Extract the (x, y) coordinate from the center of the cell holding the provided text.  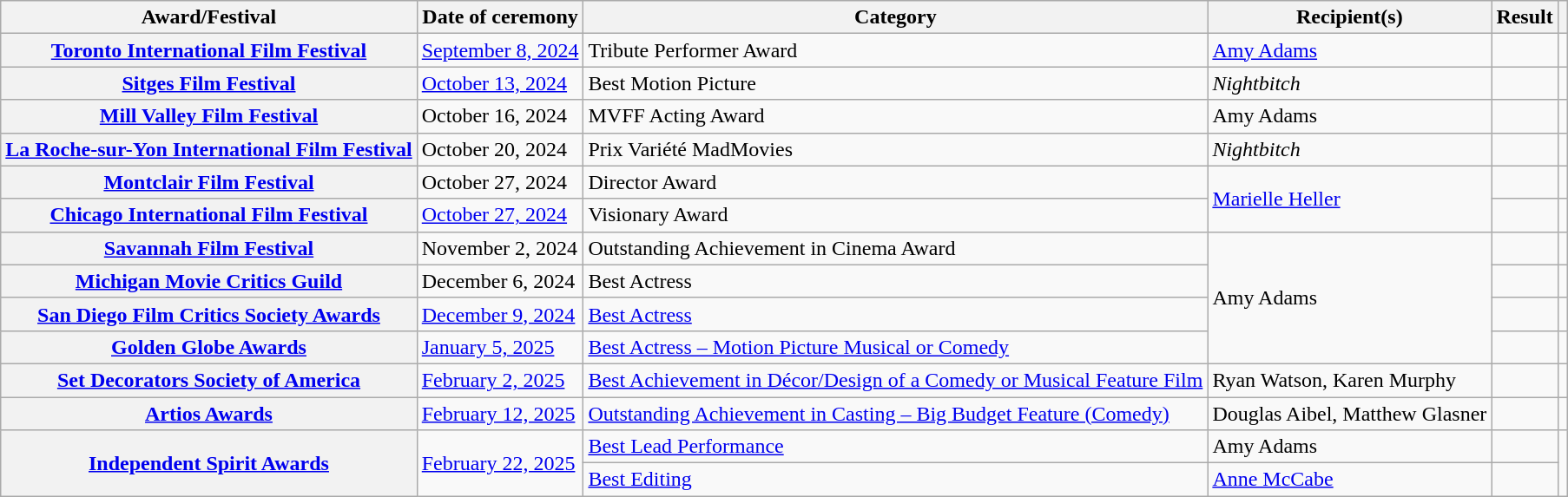
October 20, 2024 (500, 149)
December 9, 2024 (500, 314)
December 6, 2024 (500, 281)
Douglas Aibel, Matthew Glasner (1349, 414)
Sitges Film Festival (208, 83)
Outstanding Achievement in Cinema Award (896, 248)
Best Motion Picture (896, 83)
February 12, 2025 (500, 414)
October 16, 2024 (500, 116)
Independent Spirit Awards (208, 463)
Award/Festival (208, 17)
Date of ceremony (500, 17)
Anne McCabe (1349, 480)
Michigan Movie Critics Guild (208, 281)
Best Actress – Motion Picture Musical or Comedy (896, 347)
September 8, 2024 (500, 50)
Result (1525, 17)
October 13, 2024 (500, 83)
February 22, 2025 (500, 463)
Toronto International Film Festival (208, 50)
Marielle Heller (1349, 199)
Mill Valley Film Festival (208, 116)
Recipient(s) (1349, 17)
February 2, 2025 (500, 380)
La Roche-sur-Yon International Film Festival (208, 149)
Montclair Film Festival (208, 182)
Visionary Award (896, 215)
Savannah Film Festival (208, 248)
Chicago International Film Festival (208, 215)
Best Editing (896, 480)
November 2, 2024 (500, 248)
Prix Variété MadMovies (896, 149)
January 5, 2025 (500, 347)
MVFF Acting Award (896, 116)
Artios Awards (208, 414)
Best Lead Performance (896, 447)
Category (896, 17)
San Diego Film Critics Society Awards (208, 314)
Ryan Watson, Karen Murphy (1349, 380)
Set Decorators Society of America (208, 380)
Golden Globe Awards (208, 347)
Best Achievement in Décor/Design of a Comedy or Musical Feature Film (896, 380)
Tribute Performer Award (896, 50)
Outstanding Achievement in Casting – Big Budget Feature (Comedy) (896, 414)
Director Award (896, 182)
